Identify which cell holds the provided text, then report its (x, y) central coordinate. 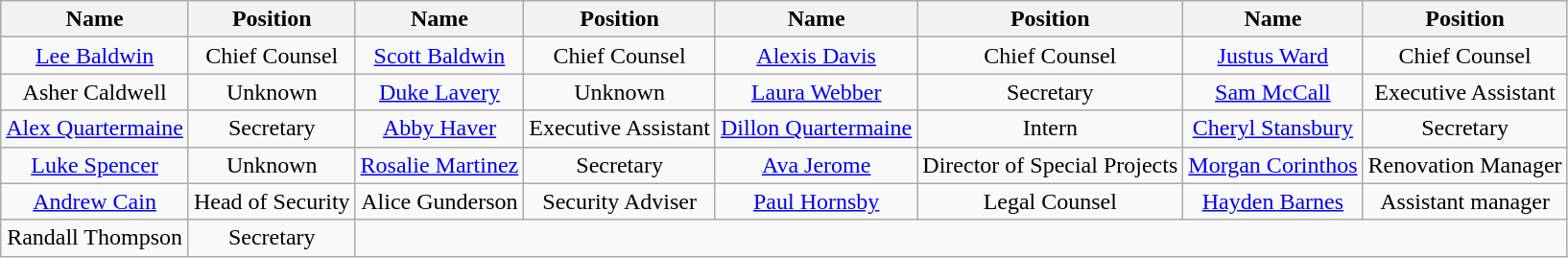
Alice Gunderson (440, 201)
Scott Baldwin (440, 56)
Randall Thompson (95, 238)
Security Adviser (620, 201)
Head of Security (272, 201)
Andrew Cain (95, 201)
Rosalie Martinez (440, 165)
Alexis Davis (816, 56)
Dillon Quartermaine (816, 129)
Intern (1050, 129)
Luke Spencer (95, 165)
Asher Caldwell (95, 92)
Lee Baldwin (95, 56)
Laura Webber (816, 92)
Ava Jerome (816, 165)
Cheryl Stansbury (1272, 129)
Justus Ward (1272, 56)
Abby Haver (440, 129)
Legal Counsel (1050, 201)
Duke Lavery (440, 92)
Renovation Manager (1464, 165)
Hayden Barnes (1272, 201)
Director of Special Projects (1050, 165)
Sam McCall (1272, 92)
Paul Hornsby (816, 201)
Morgan Corinthos (1272, 165)
Alex Quartermaine (95, 129)
Assistant manager (1464, 201)
